Capture the cell that displays the provided text and extract its (X, Y) central coordinate. 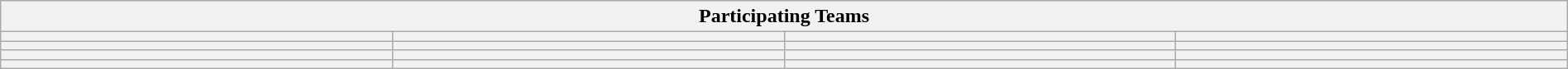
Participating Teams (784, 16)
